Capture the cell that displays the provided text and extract its [x, y] central coordinate. 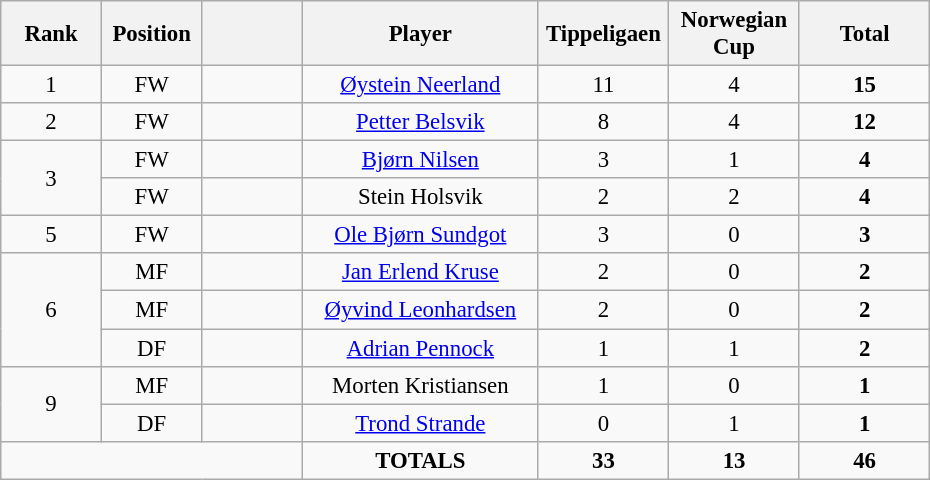
Tippeligaen [604, 34]
Stein Holsvik [421, 197]
Morten Kristiansen [421, 385]
Trond Strande [421, 423]
6 [52, 310]
TOTALS [421, 460]
Rank [52, 34]
Total [864, 34]
12 [864, 122]
Øystein Neerland [421, 85]
Position [152, 34]
9 [52, 404]
Player [421, 34]
Petter Belsvik [421, 122]
11 [604, 85]
Øyvind Leonhardsen [421, 310]
8 [604, 122]
Bjørn Nilsen [421, 160]
46 [864, 460]
Ole Bjørn Sundgot [421, 235]
Norwegian Cup [734, 34]
15 [864, 85]
Adrian Pennock [421, 348]
13 [734, 460]
Jan Erlend Kruse [421, 273]
33 [604, 460]
5 [52, 235]
